Output the [X, Y] coordinate of the center of the cell containing the given text.  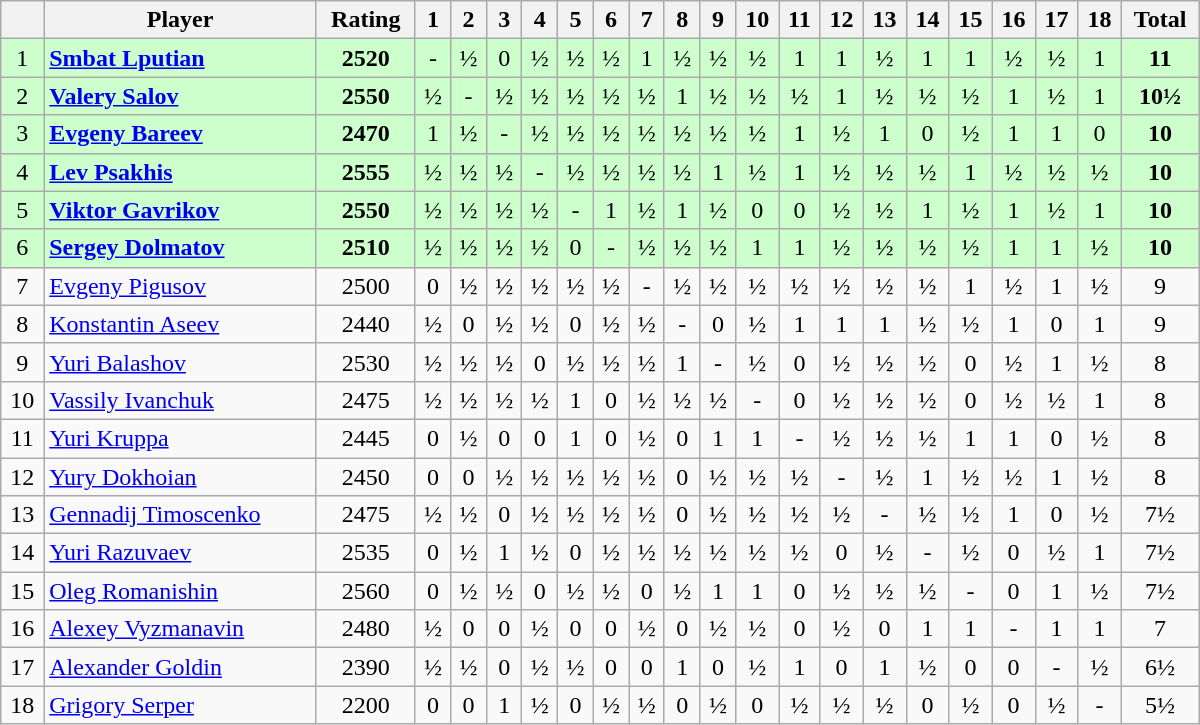
Smbat Lputian [180, 58]
Total [1160, 20]
Lev Psakhis [180, 172]
5½ [1160, 705]
Konstantin Aseev [180, 324]
2200 [366, 705]
Sergey Dolmatov [180, 248]
2555 [366, 172]
Yuri Razuvaev [180, 553]
Player [180, 20]
Alexey Vyzmanavin [180, 629]
Evgeny Pigusov [180, 286]
Oleg Romanishin [180, 591]
Gennadij Timoscenko [180, 515]
2535 [366, 553]
2520 [366, 58]
2480 [366, 629]
Rating [366, 20]
2445 [366, 438]
2510 [366, 248]
2390 [366, 667]
Yury Dokhoian [180, 477]
10½ [1160, 96]
Evgeny Bareev [180, 134]
Vassily Ivanchuk [180, 400]
2530 [366, 362]
2450 [366, 477]
2440 [366, 324]
2560 [366, 591]
6½ [1160, 667]
Alexander Goldin [180, 667]
Valery Salov [180, 96]
Yuri Balashov [180, 362]
2470 [366, 134]
Grigory Serper [180, 705]
Yuri Kruppa [180, 438]
Viktor Gavrikov [180, 210]
2500 [366, 286]
